Identify which cell holds the provided text, then report its [x, y] central coordinate. 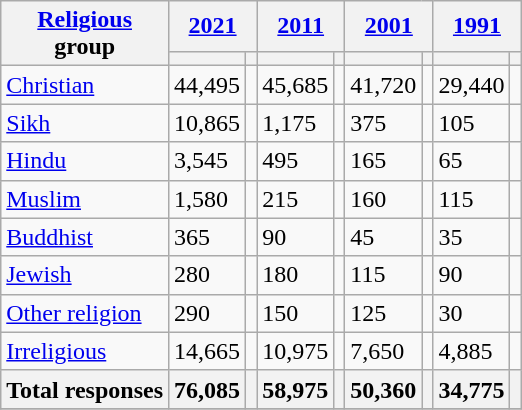
58,975 [296, 389]
180 [296, 275]
Total responses [85, 389]
45,685 [296, 85]
Other religion [85, 313]
65 [472, 161]
Muslim [85, 199]
76,085 [208, 389]
2011 [301, 26]
160 [384, 199]
1,580 [208, 199]
215 [296, 199]
1,175 [296, 123]
125 [384, 313]
10,865 [208, 123]
Irreligious [85, 351]
4,885 [472, 351]
Hindu [85, 161]
495 [296, 161]
2001 [389, 26]
3,545 [208, 161]
Christian [85, 85]
35 [472, 237]
2021 [213, 26]
Buddhist [85, 237]
365 [208, 237]
45 [384, 237]
165 [384, 161]
375 [384, 123]
30 [472, 313]
105 [472, 123]
10,975 [296, 351]
Religiousgroup [85, 34]
290 [208, 313]
34,775 [472, 389]
29,440 [472, 85]
150 [296, 313]
Sikh [85, 123]
50,360 [384, 389]
280 [208, 275]
14,665 [208, 351]
7,650 [384, 351]
1991 [477, 26]
44,495 [208, 85]
Jewish [85, 275]
41,720 [384, 85]
